Find where the given text appears and provide that cell's center as (X, Y) coordinate. 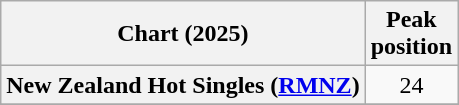
Chart (2025) (183, 34)
New Zealand Hot Singles (RMNZ) (183, 85)
24 (411, 85)
Peakposition (411, 34)
